Determine the [x, y] coordinate at the center of the cell enclosing the given text.  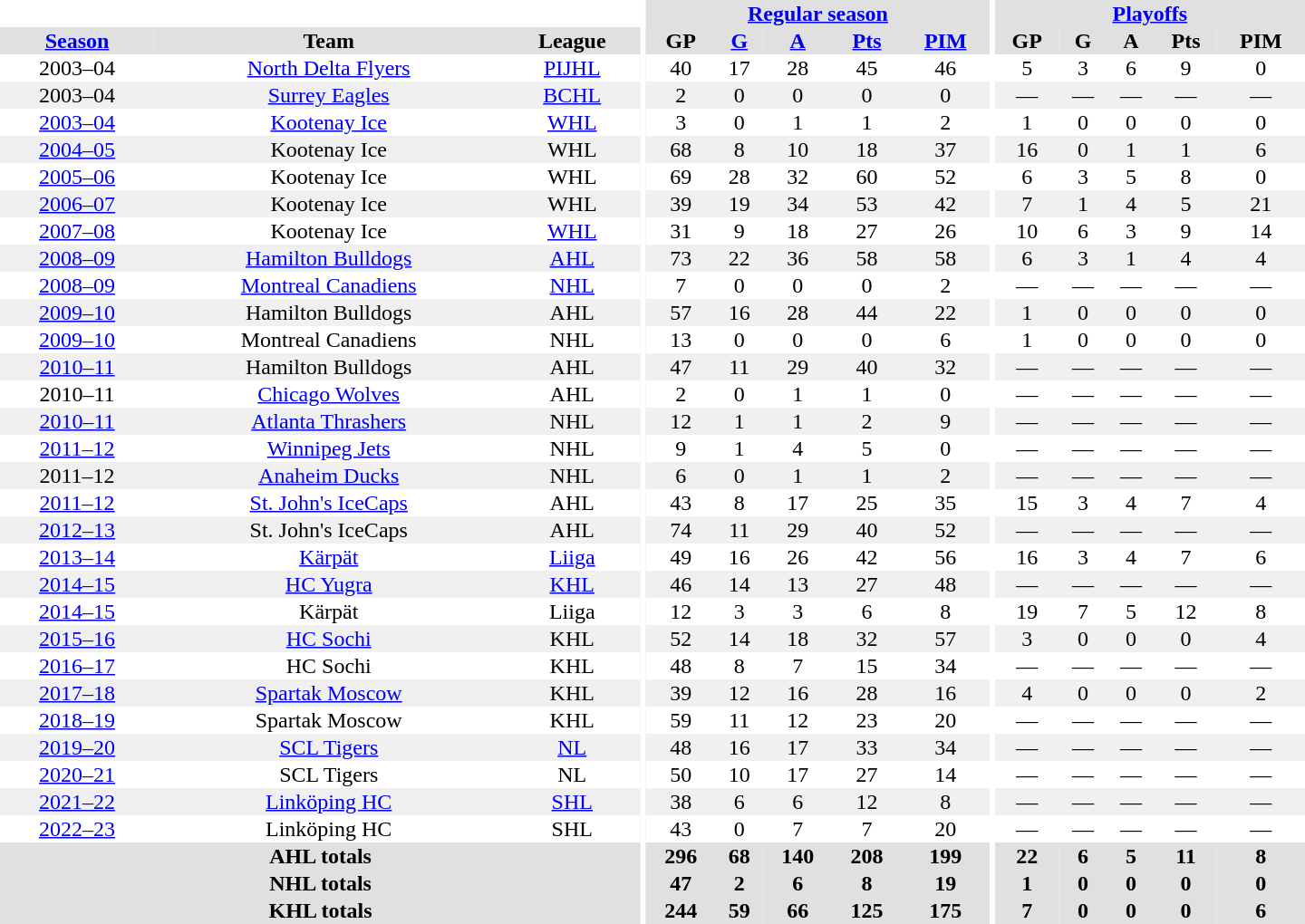
Winnipeg Jets [328, 448]
2013–14 [77, 557]
2022–23 [77, 829]
Season [77, 41]
KHL totals [321, 910]
37 [946, 149]
25 [866, 503]
2018–19 [77, 720]
50 [681, 775]
2016–17 [77, 666]
Regular season [817, 14]
73 [681, 258]
69 [681, 177]
2015–16 [77, 639]
56 [946, 557]
League [572, 41]
31 [681, 231]
199 [946, 856]
45 [866, 68]
66 [797, 910]
Anaheim Ducks [328, 476]
2007–08 [77, 231]
244 [681, 910]
Chicago Wolves [328, 394]
HC Yugra [328, 584]
175 [946, 910]
2020–21 [77, 775]
125 [866, 910]
21 [1261, 204]
23 [866, 720]
140 [797, 856]
Atlanta Thrashers [328, 421]
North Delta Flyers [328, 68]
2017–18 [77, 693]
49 [681, 557]
2006–07 [77, 204]
Team [328, 41]
38 [681, 802]
2019–20 [77, 747]
36 [797, 258]
53 [866, 204]
Playoffs [1150, 14]
NHL totals [321, 883]
2021–22 [77, 802]
2004–05 [77, 149]
35 [946, 503]
PIJHL [572, 68]
2005–06 [77, 177]
AHL totals [321, 856]
208 [866, 856]
74 [681, 530]
296 [681, 856]
2012–13 [77, 530]
60 [866, 177]
BCHL [572, 95]
Surrey Eagles [328, 95]
44 [866, 313]
33 [866, 747]
